Capture the cell that displays the provided text and extract its (x, y) central coordinate. 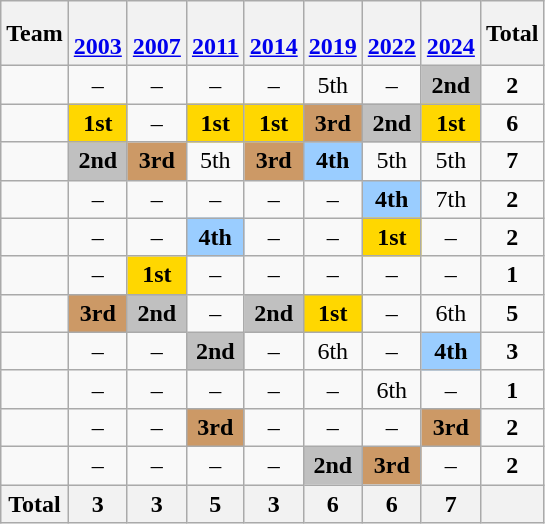
2014 (274, 34)
2007 (156, 34)
Team (35, 34)
2011 (215, 34)
2022 (392, 34)
2024 (450, 34)
2003 (98, 34)
7th (450, 199)
2019 (332, 34)
